Determine the [x, y] coordinate at the center of the cell enclosing the given text.  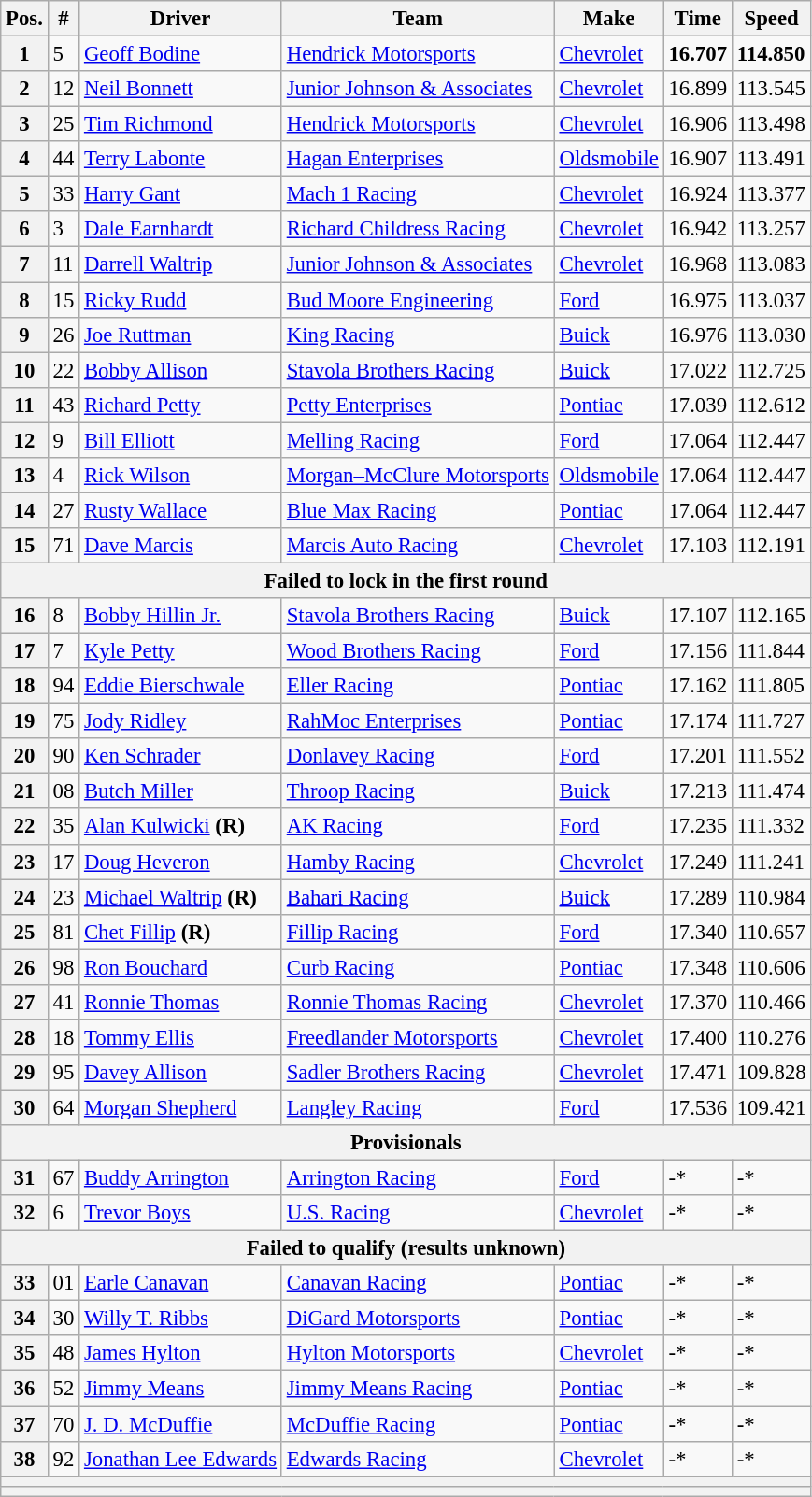
75 [64, 721]
Jody Ridley [181, 721]
17.022 [697, 370]
17.249 [697, 862]
64 [64, 1107]
111.727 [772, 721]
16.707 [697, 54]
10 [24, 370]
17.400 [697, 1037]
17.235 [697, 827]
92 [64, 1459]
16 [24, 616]
Chet Fillip (R) [181, 932]
20 [24, 756]
Melling Racing [418, 440]
Morgan–McClure Motorsports [418, 476]
90 [64, 756]
113.498 [772, 124]
Morgan Shepherd [181, 1107]
29 [24, 1073]
16.968 [697, 264]
28 [24, 1037]
Marcis Auto Racing [418, 546]
111.805 [772, 686]
Richard Childress Racing [418, 229]
43 [64, 405]
37 [24, 1424]
Hylton Motorsports [418, 1354]
112.191 [772, 546]
Alan Kulwicki (R) [181, 827]
21 [24, 791]
111.552 [772, 756]
McDuffie Racing [418, 1424]
17.156 [697, 651]
110.984 [772, 897]
16.924 [697, 194]
17.174 [697, 721]
Jonathan Lee Edwards [181, 1459]
Bobby Hillin Jr. [181, 616]
2 [24, 89]
Rick Wilson [181, 476]
17.201 [697, 756]
RahMoc Enterprises [418, 721]
17.289 [697, 897]
112.165 [772, 616]
110.276 [772, 1037]
Davey Allison [181, 1073]
113.037 [772, 300]
Throop Racing [418, 791]
Doug Heveron [181, 862]
Kyle Petty [181, 651]
Failed to lock in the first round [406, 580]
Richard Petty [181, 405]
Willy T. Ribbs [181, 1319]
16.975 [697, 300]
Tim Richmond [181, 124]
16.976 [697, 335]
Bahari Racing [418, 897]
Petty Enterprises [418, 405]
Freedlander Motorsports [418, 1037]
Michael Waltrip (R) [181, 897]
Bill Elliott [181, 440]
110.466 [772, 1003]
31 [24, 1178]
113.083 [772, 264]
Blue Max Racing [418, 510]
Eller Racing [418, 686]
Team [418, 19]
34 [24, 1319]
Neil Bonnett [181, 89]
14 [24, 510]
Rusty Wallace [181, 510]
Make [609, 19]
Tommy Ellis [181, 1037]
Butch Miller [181, 791]
32 [24, 1213]
James Hylton [181, 1354]
Fillip Racing [418, 932]
Langley Racing [418, 1107]
Hagan Enterprises [418, 159]
Arrington Racing [418, 1178]
Time [697, 19]
Jimmy Means Racing [418, 1389]
113.030 [772, 335]
DiGard Motorsports [418, 1319]
17.536 [697, 1107]
Darrell Waltrip [181, 264]
24 [24, 897]
41 [64, 1003]
113.545 [772, 89]
Curb Racing [418, 967]
Geoff Bodine [181, 54]
111.332 [772, 827]
Canavan Racing [418, 1283]
71 [64, 546]
Jimmy Means [181, 1389]
16.899 [697, 89]
16.907 [697, 159]
19 [24, 721]
16.942 [697, 229]
17.107 [697, 616]
Ronnie Thomas [181, 1003]
113.257 [772, 229]
Bobby Allison [181, 370]
Driver [181, 19]
Mach 1 Racing [418, 194]
17.103 [697, 546]
Dale Earnhardt [181, 229]
Ken Schrader [181, 756]
01 [64, 1283]
13 [24, 476]
Wood Brothers Racing [418, 651]
110.657 [772, 932]
Ricky Rudd [181, 300]
98 [64, 967]
Donlavey Racing [418, 756]
Hamby Racing [418, 862]
J. D. McDuffie [181, 1424]
16.906 [697, 124]
113.491 [772, 159]
36 [24, 1389]
AK Racing [418, 827]
94 [64, 686]
109.828 [772, 1073]
17.348 [697, 967]
44 [64, 159]
111.844 [772, 651]
95 [64, 1073]
Sadler Brothers Racing [418, 1073]
08 [64, 791]
38 [24, 1459]
111.474 [772, 791]
Buddy Arrington [181, 1178]
Ronnie Thomas Racing [418, 1003]
70 [64, 1424]
Provisionals [406, 1143]
111.241 [772, 862]
Trevor Boys [181, 1213]
114.850 [772, 54]
110.606 [772, 967]
67 [64, 1178]
Earle Canavan [181, 1283]
Edwards Racing [418, 1459]
48 [64, 1354]
1 [24, 54]
17.370 [697, 1003]
Dave Marcis [181, 546]
# [64, 19]
Failed to qualify (results unknown) [406, 1248]
17.213 [697, 791]
Pos. [24, 19]
113.377 [772, 194]
Terry Labonte [181, 159]
Speed [772, 19]
112.725 [772, 370]
U.S. Racing [418, 1213]
109.421 [772, 1107]
Joe Ruttman [181, 335]
52 [64, 1389]
Harry Gant [181, 194]
Eddie Bierschwale [181, 686]
17.471 [697, 1073]
112.612 [772, 405]
Bud Moore Engineering [418, 300]
17.039 [697, 405]
17.340 [697, 932]
King Racing [418, 335]
Ron Bouchard [181, 967]
17.162 [697, 686]
81 [64, 932]
